Detect which cell encompasses the target text, then output its [x, y] center coordinate. 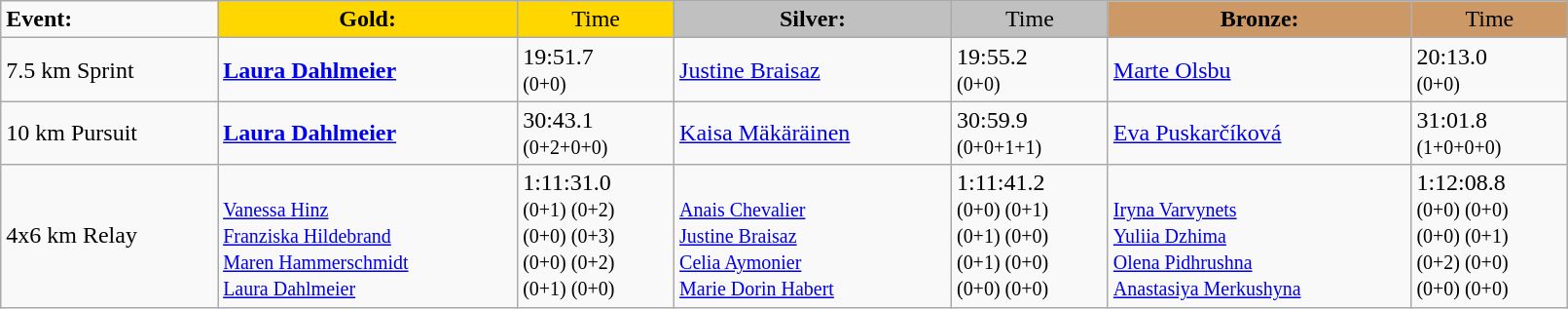
1:11:31.0(0+1) (0+2)(0+0) (0+3)(0+0) (0+2)(0+1) (0+0) [596, 236]
1:11:41.2(0+0) (0+1)(0+1) (0+0)(0+1) (0+0)(0+0) (0+0) [1030, 236]
20:13.0(0+0) [1489, 70]
Anais ChevalierJustine BraisazCelia AymonierMarie Dorin Habert [814, 236]
Iryna VarvynetsYuliia DzhimaOlena PidhrushnaAnastasiya Merkushyna [1259, 236]
7.5 km Sprint [109, 70]
Silver: [814, 19]
4x6 km Relay [109, 236]
Event: [109, 19]
Eva Puskarčíková [1259, 133]
31:01.8(1+0+0+0) [1489, 133]
Justine Braisaz [814, 70]
10 km Pursuit [109, 133]
19:55.2(0+0) [1030, 70]
Vanessa HinzFranziska HildebrandMaren HammerschmidtLaura Dahlmeier [368, 236]
Kaisa Mäkäräinen [814, 133]
30:59.9(0+0+1+1) [1030, 133]
Bronze: [1259, 19]
30:43.1(0+2+0+0) [596, 133]
19:51.7(0+0) [596, 70]
1:12:08.8(0+0) (0+0)(0+0) (0+1)(0+2) (0+0)(0+0) (0+0) [1489, 236]
Marte Olsbu [1259, 70]
Gold: [368, 19]
